Output the (x, y) coordinate of the center of the cell containing the given text.  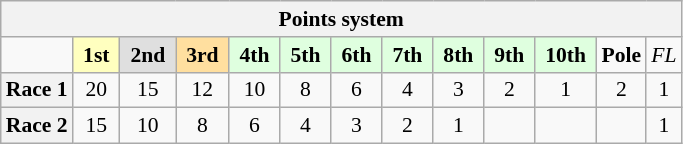
12 (202, 90)
5th (306, 55)
3rd (202, 55)
20 (96, 90)
Points system (342, 19)
2nd (148, 55)
10th (566, 55)
Race 2 (37, 126)
8th (458, 55)
1st (96, 55)
7th (408, 55)
9th (510, 55)
6th (356, 55)
4th (254, 55)
Pole (622, 55)
Race 1 (37, 90)
FL (664, 55)
